Identify which cell holds the provided text, then report its (x, y) central coordinate. 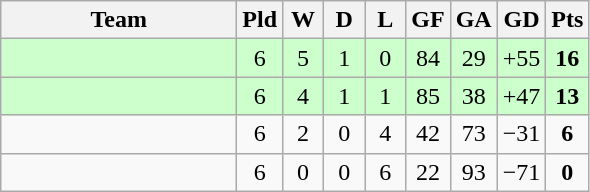
73 (474, 134)
93 (474, 172)
84 (428, 58)
38 (474, 96)
22 (428, 172)
D (344, 20)
GA (474, 20)
85 (428, 96)
2 (304, 134)
16 (568, 58)
Pts (568, 20)
L (386, 20)
−71 (522, 172)
−31 (522, 134)
Pld (260, 20)
GF (428, 20)
Team (119, 20)
GD (522, 20)
29 (474, 58)
+47 (522, 96)
42 (428, 134)
W (304, 20)
13 (568, 96)
5 (304, 58)
+55 (522, 58)
